Locate the cell with the specified text and output its [x, y] center coordinate. 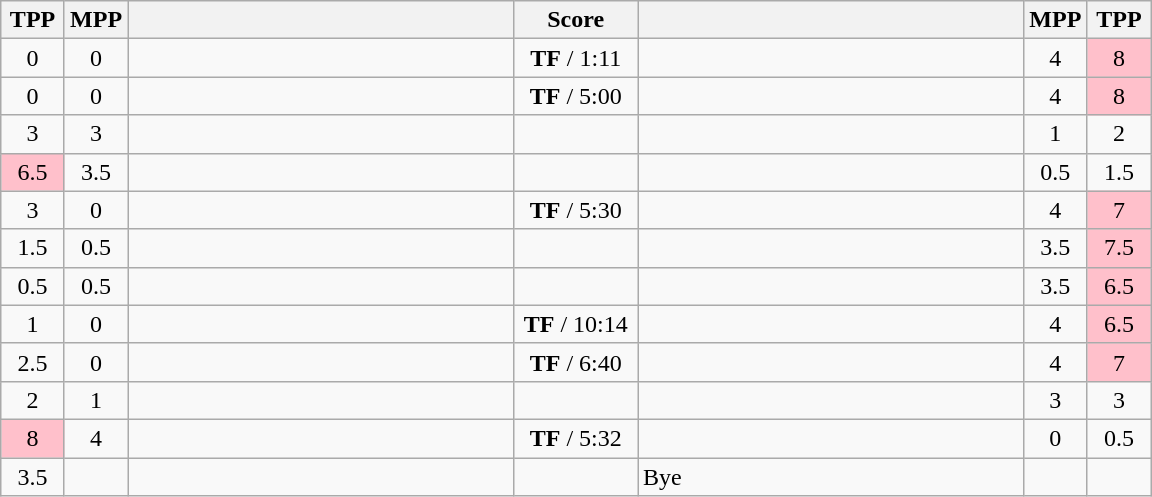
TF / 6:40 [576, 362]
TF / 10:14 [576, 324]
2.5 [33, 362]
Bye [831, 477]
TF / 5:30 [576, 210]
TF / 1:11 [576, 58]
Score [576, 20]
7.5 [1119, 248]
TF / 5:00 [576, 96]
TF / 5:32 [576, 438]
